From the cell containing the given text, extract its center point as (x, y) coordinate. 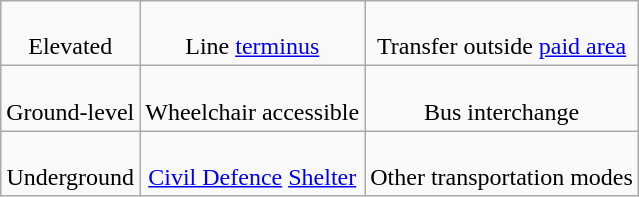
Civil Defence Shelter (252, 164)
Wheelchair accessible (252, 98)
Transfer outside paid area (502, 34)
Other transportation modes (502, 164)
Elevated (70, 34)
Underground (70, 164)
Line terminus (252, 34)
Ground-level (70, 98)
Bus interchange (502, 98)
